Extract the (x, y) coordinate from the center of the cell holding the provided text.  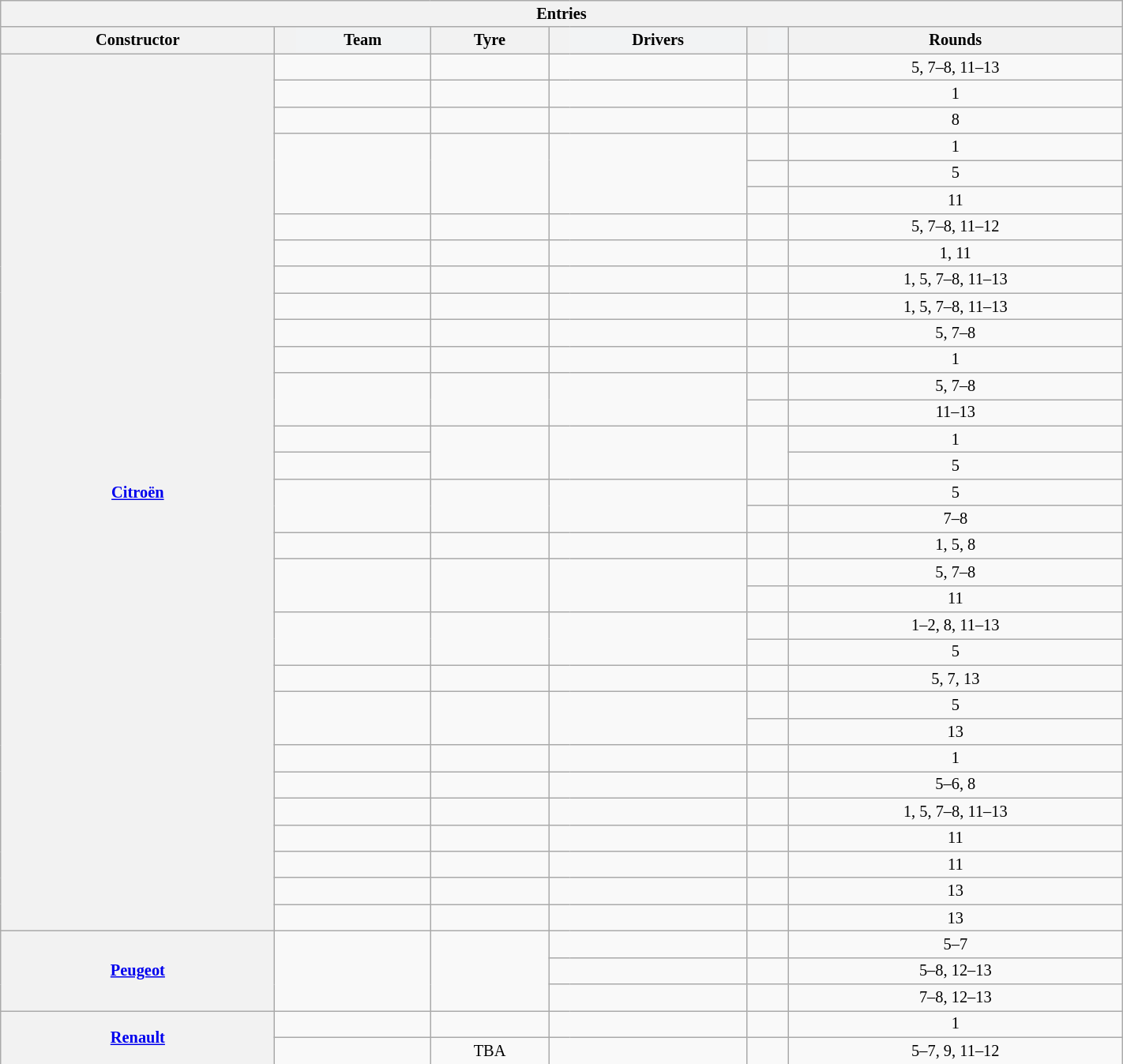
1, 11 (956, 253)
Drivers (659, 40)
Team (363, 40)
7–8, 12–13 (956, 998)
8 (956, 120)
5–7, 9, 11–12 (956, 1051)
1–2, 8, 11–13 (956, 625)
Tyre (490, 40)
7–8 (956, 519)
Rounds (956, 40)
Renault (137, 1036)
TBA (490, 1051)
Entries (561, 13)
1, 5, 8 (956, 545)
11–13 (956, 412)
5, 7, 13 (956, 679)
5–8, 12–13 (956, 971)
5–7 (956, 944)
5, 7–8, 11–13 (956, 67)
Constructor (137, 40)
5–6, 8 (956, 784)
Citroën (137, 493)
Peugeot (137, 970)
5, 7–8, 11–12 (956, 227)
